Provide the [X, Y] coordinate of the cell's center where the given text is located.  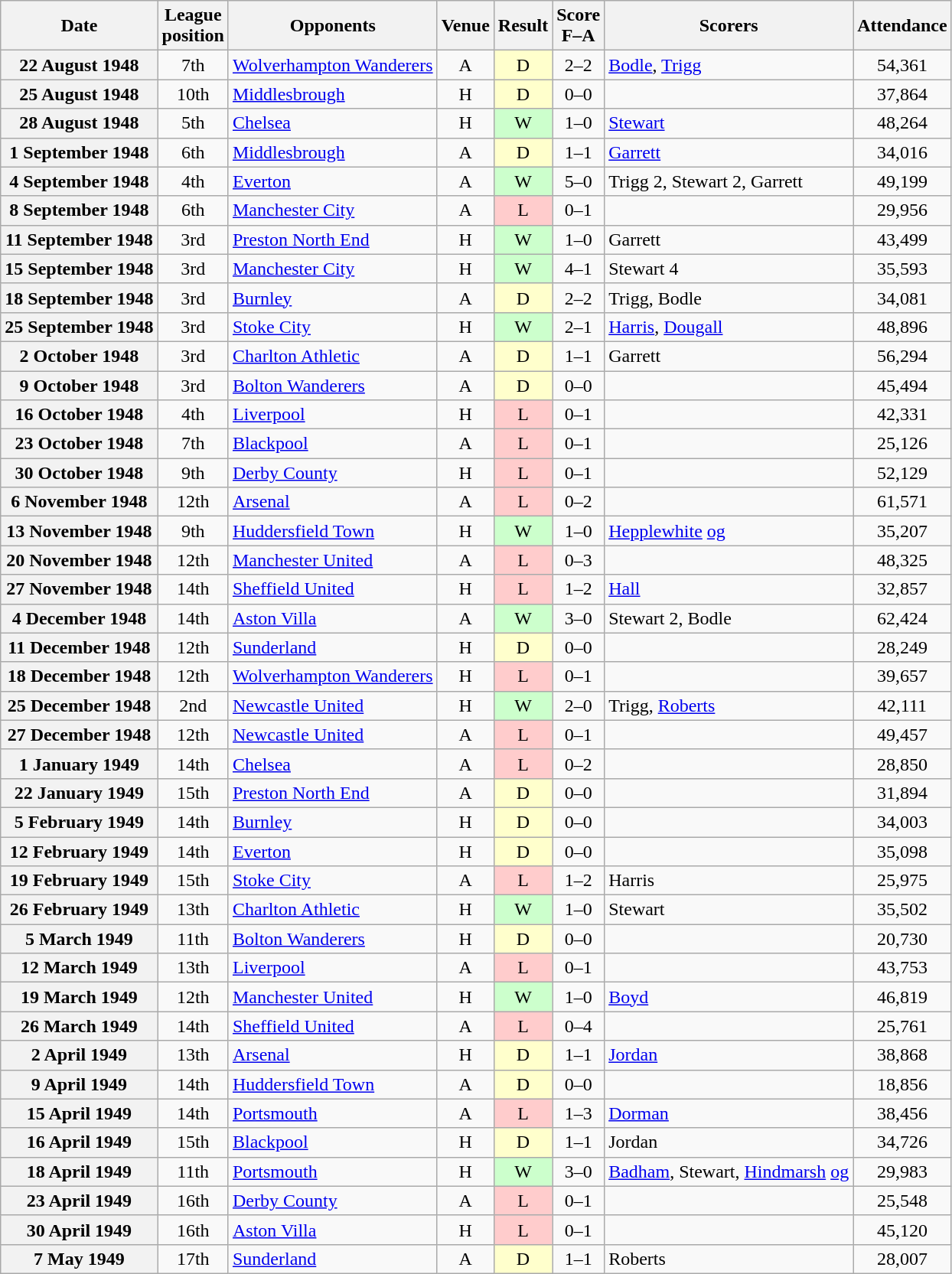
49,199 [902, 181]
48,325 [902, 560]
Stewart 2, Bodle [729, 618]
28,249 [902, 647]
18 December 1948 [80, 676]
16 April 1949 [80, 1142]
2nd [193, 705]
8 September 1948 [80, 210]
2 April 1949 [80, 1055]
54,361 [902, 65]
32,857 [902, 589]
45,494 [902, 385]
28,850 [902, 764]
26 February 1949 [80, 910]
25,126 [902, 444]
Hall [729, 589]
25 August 1948 [80, 94]
17th [193, 1259]
Harris [729, 881]
25 December 1948 [80, 705]
35,098 [902, 852]
25 September 1948 [80, 327]
35,502 [902, 910]
13 November 1948 [80, 531]
4 September 1948 [80, 181]
15 September 1948 [80, 269]
0–4 [579, 1026]
Trigg, Bodle [729, 298]
37,864 [902, 94]
28 August 1948 [80, 123]
Leagueposition [193, 26]
30 April 1949 [80, 1230]
49,457 [902, 735]
29,983 [902, 1171]
9 October 1948 [80, 385]
1–3 [579, 1113]
2 October 1948 [80, 356]
27 December 1948 [80, 735]
Boyd [729, 997]
1 September 1948 [80, 152]
Roberts [729, 1259]
56,294 [902, 356]
35,593 [902, 269]
23 October 1948 [80, 444]
Harris, Dougall [729, 327]
48,264 [902, 123]
11 December 1948 [80, 647]
10th [193, 94]
43,499 [902, 239]
Date [80, 26]
39,657 [902, 676]
48,896 [902, 327]
Attendance [902, 26]
6 November 1948 [80, 502]
Trigg, Roberts [729, 705]
42,331 [902, 415]
22 August 1948 [80, 65]
30 October 1948 [80, 473]
4–1 [579, 269]
19 March 1949 [80, 997]
5th [193, 123]
25,761 [902, 1026]
61,571 [902, 502]
20 November 1948 [80, 560]
16 October 1948 [80, 415]
23 April 1949 [80, 1201]
Result [523, 26]
Trigg 2, Stewart 2, Garrett [729, 181]
34,003 [902, 822]
35,207 [902, 531]
4 December 1948 [80, 618]
9 April 1949 [80, 1084]
Bodle, Trigg [729, 65]
29,956 [902, 210]
28,007 [902, 1259]
5 March 1949 [80, 939]
38,868 [902, 1055]
11 September 1948 [80, 239]
12 February 1949 [80, 852]
ScoreF–A [579, 26]
7 May 1949 [80, 1259]
5–0 [579, 181]
46,819 [902, 997]
31,894 [902, 793]
27 November 1948 [80, 589]
22 January 1949 [80, 793]
2–0 [579, 705]
20,730 [902, 939]
34,081 [902, 298]
2–1 [579, 327]
19 February 1949 [80, 881]
18 April 1949 [80, 1171]
34,016 [902, 152]
Badham, Stewart, Hindmarsh og [729, 1171]
38,456 [902, 1113]
52,129 [902, 473]
15 April 1949 [80, 1113]
25,975 [902, 881]
0–3 [579, 560]
Dorman [729, 1113]
62,424 [902, 618]
25,548 [902, 1201]
5 February 1949 [80, 822]
Hepplewhite og [729, 531]
12 March 1949 [80, 968]
43,753 [902, 968]
45,120 [902, 1230]
26 March 1949 [80, 1026]
Stewart 4 [729, 269]
42,111 [902, 705]
18 September 1948 [80, 298]
Scorers [729, 26]
Venue [465, 26]
34,726 [902, 1142]
Opponents [332, 26]
1 January 1949 [80, 764]
18,856 [902, 1084]
